Pinpoint the cell where the given text exists, returning its [x, y] midpoint coordinate. 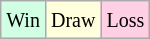
Loss [126, 20]
Win [24, 20]
Draw [72, 20]
